Return the [x, y] coordinate for the center point of the cell that contains the specified text.  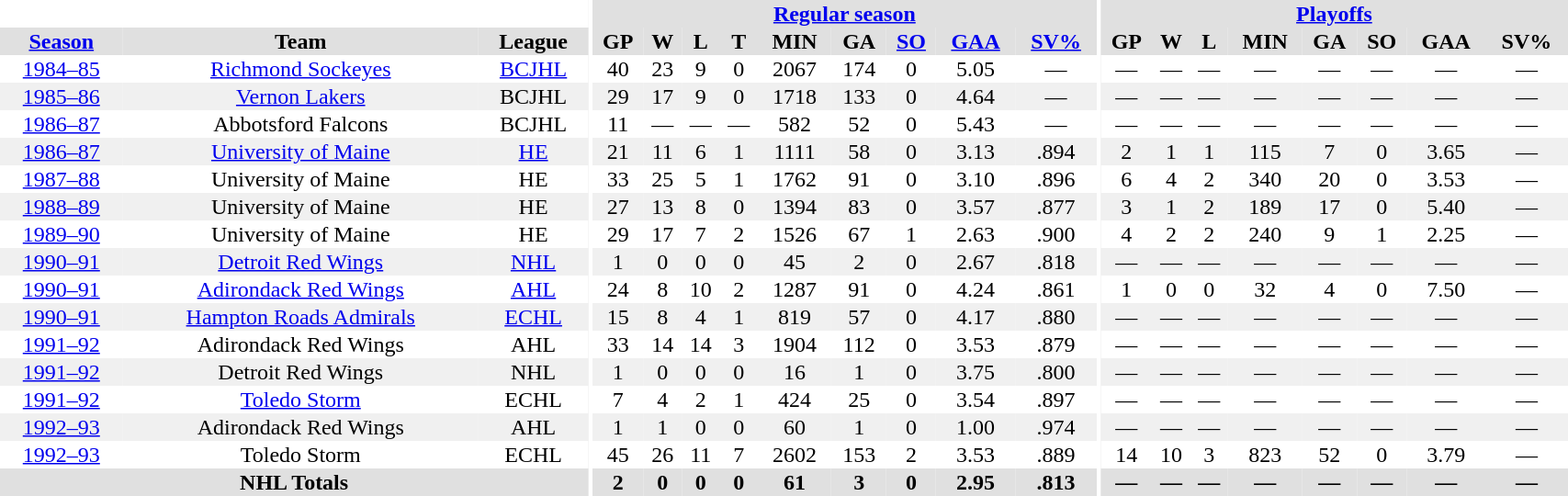
NHL Totals [294, 482]
24 [618, 289]
.880 [1056, 317]
2.25 [1446, 234]
Playoffs [1334, 14]
13 [663, 207]
2.63 [976, 234]
83 [859, 207]
.861 [1056, 289]
.894 [1056, 152]
67 [859, 234]
133 [859, 96]
4.64 [976, 96]
Hampton Roads Admirals [301, 317]
1762 [795, 179]
1988–89 [62, 207]
.800 [1056, 372]
1985–86 [62, 96]
1526 [795, 234]
20 [1329, 179]
League [533, 41]
26 [663, 455]
5.05 [976, 69]
32 [1265, 289]
61 [795, 482]
3.10 [976, 179]
112 [859, 344]
1904 [795, 344]
3.13 [976, 152]
.889 [1056, 455]
Regular season [845, 14]
Vernon Lakers [301, 96]
424 [795, 400]
16 [795, 372]
340 [1265, 179]
58 [859, 152]
Abbotsford Falcons [301, 124]
3.54 [976, 400]
.813 [1056, 482]
2.95 [976, 482]
1.00 [976, 427]
Team [301, 41]
.896 [1056, 179]
4.17 [976, 317]
.877 [1056, 207]
3.57 [976, 207]
2067 [795, 69]
1718 [795, 96]
.974 [1056, 427]
240 [1265, 234]
1287 [795, 289]
.879 [1056, 344]
60 [795, 427]
1987–88 [62, 179]
3.75 [976, 372]
4.24 [976, 289]
15 [618, 317]
7.50 [1446, 289]
823 [1265, 455]
153 [859, 455]
189 [1265, 207]
1394 [795, 207]
819 [795, 317]
T [739, 41]
3.79 [1446, 455]
57 [859, 317]
1984–85 [62, 69]
2602 [795, 455]
40 [618, 69]
Season [62, 41]
115 [1265, 152]
.900 [1056, 234]
582 [795, 124]
3.65 [1446, 152]
1111 [795, 152]
5.40 [1446, 207]
5 [700, 179]
21 [618, 152]
1989–90 [62, 234]
27 [618, 207]
174 [859, 69]
Richmond Sockeyes [301, 69]
5.43 [976, 124]
2.67 [976, 262]
23 [663, 69]
.897 [1056, 400]
.818 [1056, 262]
